Scan for the cell matching the given text and deliver its [X, Y] coordinate at center. 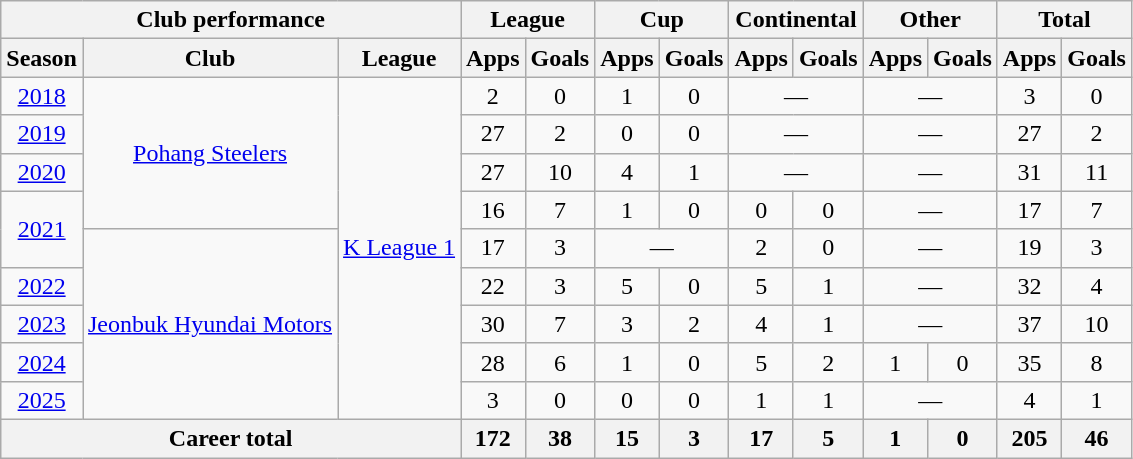
2023 [42, 324]
Total [1064, 20]
Continental [796, 20]
2025 [42, 400]
2020 [42, 172]
35 [1029, 362]
Club [210, 58]
Jeonbuk Hyundai Motors [210, 324]
Club performance [231, 20]
28 [493, 362]
Other [930, 20]
19 [1029, 248]
2022 [42, 286]
38 [560, 438]
11 [1097, 172]
37 [1029, 324]
Career total [231, 438]
Season [42, 58]
205 [1029, 438]
6 [560, 362]
2024 [42, 362]
22 [493, 286]
30 [493, 324]
2019 [42, 134]
46 [1097, 438]
31 [1029, 172]
2021 [42, 229]
16 [493, 210]
K League 1 [400, 248]
8 [1097, 362]
2018 [42, 96]
32 [1029, 286]
15 [627, 438]
Pohang Steelers [210, 153]
Cup [662, 20]
172 [493, 438]
